Return [x, y] of the center of cell containing provided text 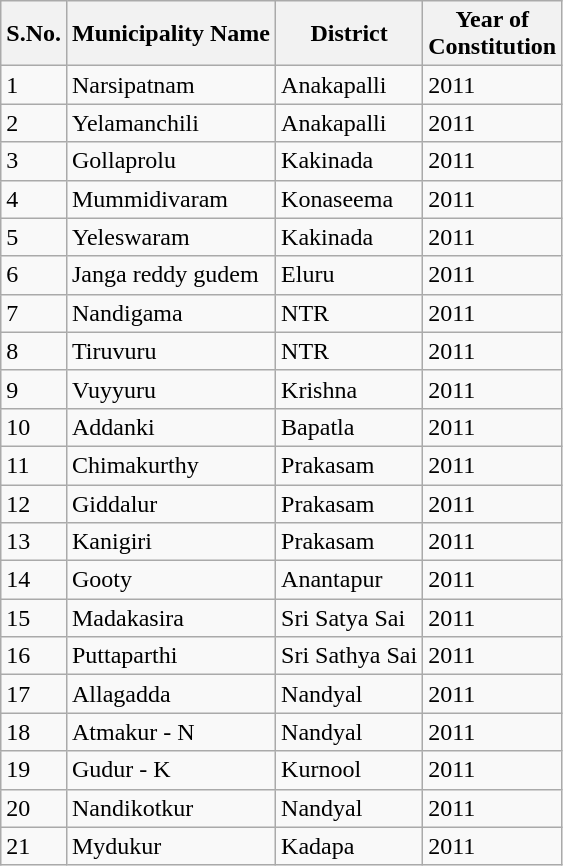
Janga reddy gudem [170, 275]
16 [34, 656]
Yelamanchili [170, 123]
Kadapa [350, 846]
1 [34, 85]
Tiruvuru [170, 351]
14 [34, 580]
2 [34, 123]
Gollaprolu [170, 161]
Narsipatnam [170, 85]
Gudur - K [170, 770]
Addanki [170, 427]
Bapatla [350, 427]
Madakasira [170, 618]
4 [34, 199]
20 [34, 808]
Atmakur - N [170, 732]
12 [34, 503]
District [350, 34]
13 [34, 542]
6 [34, 275]
Sri Sathya Sai [350, 656]
19 [34, 770]
Municipality Name [170, 34]
Allagadda [170, 694]
15 [34, 618]
8 [34, 351]
Konaseema [350, 199]
10 [34, 427]
Year ofConstitution [492, 34]
S.No. [34, 34]
Yeleswaram [170, 237]
Anantapur [350, 580]
Gooty [170, 580]
9 [34, 389]
3 [34, 161]
7 [34, 313]
Kanigiri [170, 542]
Kurnool [350, 770]
Puttaparthi [170, 656]
Eluru [350, 275]
Chimakurthy [170, 465]
Sri Satya Sai [350, 618]
11 [34, 465]
Krishna [350, 389]
21 [34, 846]
18 [34, 732]
17 [34, 694]
Nandikotkur [170, 808]
Mydukur [170, 846]
Vuyyuru [170, 389]
5 [34, 237]
Mummidivaram [170, 199]
Giddalur [170, 503]
Nandigama [170, 313]
